Pinpoint the cell where the given text exists, returning its (X, Y) midpoint coordinate. 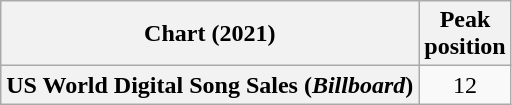
Peakposition (465, 34)
US World Digital Song Sales (Billboard) (210, 85)
12 (465, 85)
Chart (2021) (210, 34)
